Pinpoint the cell where the given text exists, returning its (x, y) midpoint coordinate. 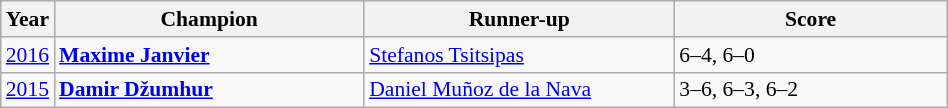
2016 (28, 55)
Damir Džumhur (209, 90)
3–6, 6–3, 6–2 (810, 90)
Score (810, 19)
Maxime Janvier (209, 55)
6–4, 6–0 (810, 55)
Champion (209, 19)
Runner-up (519, 19)
2015 (28, 90)
Daniel Muñoz de la Nava (519, 90)
Stefanos Tsitsipas (519, 55)
Year (28, 19)
